Detect which cell encompasses the target text, then output its [X, Y] center coordinate. 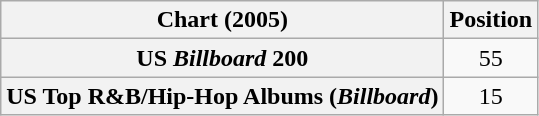
US Top R&B/Hip-Hop Albums (Billboard) [222, 96]
Position [491, 20]
55 [491, 58]
15 [491, 96]
Chart (2005) [222, 20]
US Billboard 200 [222, 58]
